Extract the (X, Y) coordinate from the center of the cell holding the provided text.  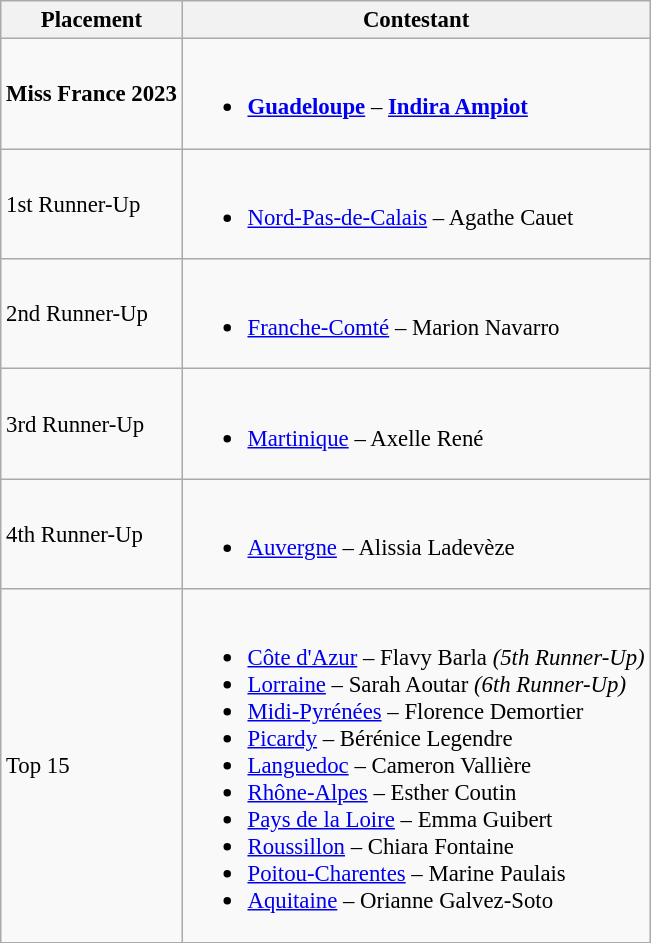
Miss France 2023 (92, 94)
Martinique – Axelle René (416, 424)
Contestant (416, 20)
Franche-Comté – Marion Navarro (416, 314)
Placement (92, 20)
Guadeloupe – Indira Ampiot (416, 94)
2nd Runner-Up (92, 314)
4th Runner-Up (92, 534)
Auvergne – Alissia Ladevèze (416, 534)
3rd Runner-Up (92, 424)
Top 15 (92, 766)
1st Runner-Up (92, 204)
Nord-Pas-de-Calais – Agathe Cauet (416, 204)
